Capture the cell that displays the provided text and extract its [x, y] central coordinate. 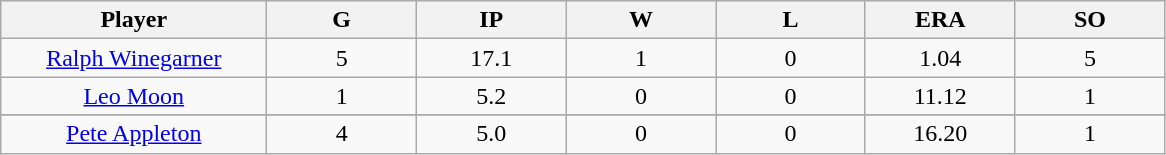
1.04 [940, 58]
IP [491, 20]
16.20 [940, 134]
W [641, 20]
4 [342, 134]
SO [1090, 20]
17.1 [491, 58]
ERA [940, 20]
Pete Appleton [134, 134]
11.12 [940, 96]
L [791, 20]
5.2 [491, 96]
Leo Moon [134, 96]
Player [134, 20]
G [342, 20]
Ralph Winegarner [134, 58]
5.0 [491, 134]
